Locate the cell with the specified text and output its [x, y] center coordinate. 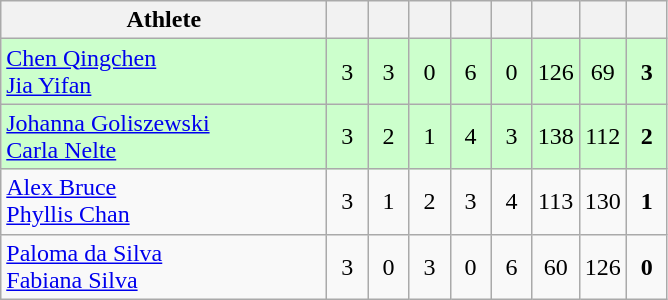
112 [602, 136]
Athlete [164, 20]
60 [556, 266]
Chen Qingchen Jia Yifan [164, 72]
113 [556, 202]
69 [602, 72]
Johanna Goliszewski Carla Nelte [164, 136]
Paloma da Silva Fabiana Silva [164, 266]
Alex Bruce Phyllis Chan [164, 202]
130 [602, 202]
138 [556, 136]
